Return (X, Y) of the center of cell containing provided text 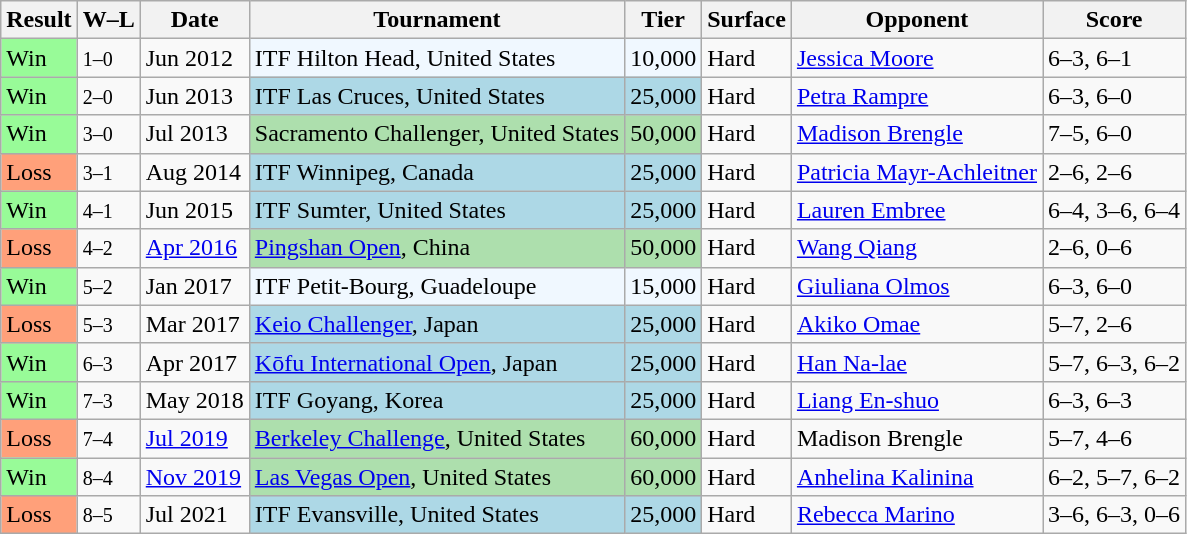
5–7, 6–3, 6–2 (1114, 362)
Result (39, 20)
15,000 (664, 286)
8–5 (108, 515)
May 2018 (194, 400)
4–1 (108, 210)
Sacramento Challenger, United States (436, 134)
ITF Hilton Head, United States (436, 58)
ITF Sumter, United States (436, 210)
7–5, 6–0 (1114, 134)
Jul 2019 (194, 438)
3–0 (108, 134)
W–L (108, 20)
Apr 2016 (194, 248)
Petra Rampre (916, 96)
5–2 (108, 286)
Pingshan Open, China (436, 248)
6–3, 6–1 (1114, 58)
2–0 (108, 96)
Han Na-lae (916, 362)
5–3 (108, 324)
Jun 2015 (194, 210)
Jun 2012 (194, 58)
Rebecca Marino (916, 515)
10,000 (664, 58)
3–6, 6–3, 0–6 (1114, 515)
Opponent (916, 20)
6–3 (108, 362)
Jul 2021 (194, 515)
2–6, 0–6 (1114, 248)
Liang En-shuo (916, 400)
Giuliana Olmos (916, 286)
ITF Evansville, United States (436, 515)
6–4, 3–6, 6–4 (1114, 210)
5–7, 2–6 (1114, 324)
Las Vegas Open, United States (436, 477)
Jun 2013 (194, 96)
Jul 2013 (194, 134)
4–2 (108, 248)
Surface (747, 20)
Akiko Omae (916, 324)
Nov 2019 (194, 477)
Berkeley Challenge, United States (436, 438)
7–3 (108, 400)
8–4 (108, 477)
6–3, 6–3 (1114, 400)
Apr 2017 (194, 362)
5–7, 4–6 (1114, 438)
Mar 2017 (194, 324)
Keio Challenger, Japan (436, 324)
Kōfu International Open, Japan (436, 362)
Wang Qiang (916, 248)
Patricia Mayr-Achleitner (916, 172)
Jessica Moore (916, 58)
2–6, 2–6 (1114, 172)
Aug 2014 (194, 172)
Lauren Embree (916, 210)
3–1 (108, 172)
Anhelina Kalinina (916, 477)
ITF Goyang, Korea (436, 400)
7–4 (108, 438)
6–2, 5–7, 6–2 (1114, 477)
Tournament (436, 20)
1–0 (108, 58)
ITF Winnipeg, Canada (436, 172)
ITF Las Cruces, United States (436, 96)
Tier (664, 20)
Date (194, 20)
Jan 2017 (194, 286)
Score (1114, 20)
ITF Petit-Bourg, Guadeloupe (436, 286)
